Identify which cell holds the provided text, then report its (X, Y) central coordinate. 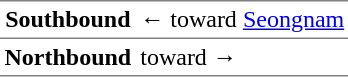
Northbound (68, 57)
Southbound (68, 20)
